Identify which cell holds the provided text, then report its (X, Y) central coordinate. 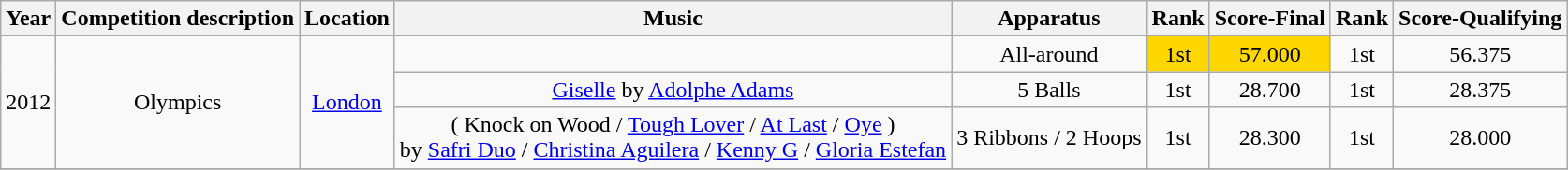
Score-Qualifying (1480, 19)
London (348, 103)
57.000 (1270, 54)
Giselle by Adolphe Adams (673, 90)
28.700 (1270, 90)
56.375 (1480, 54)
Competition description (178, 19)
5 Balls (1049, 90)
Location (348, 19)
28.375 (1480, 90)
Music (673, 19)
All-around (1049, 54)
2012 (28, 103)
( Knock on Wood / Tough Lover / At Last / Oye ) by Safri Duo / Christina Aguilera / Kenny G / Gloria Estefan (673, 138)
Score-Final (1270, 19)
Apparatus (1049, 19)
28.000 (1480, 138)
28.300 (1270, 138)
Olympics (178, 103)
3 Ribbons / 2 Hoops (1049, 138)
Year (28, 19)
